Pinpoint the cell where the given text exists, returning its (X, Y) midpoint coordinate. 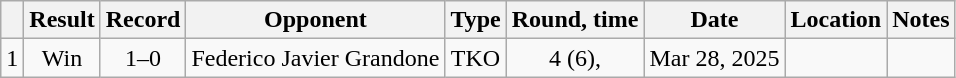
Opponent (316, 20)
Round, time (575, 20)
4 (6), (575, 58)
Notes (921, 20)
Location (836, 20)
1–0 (143, 58)
Type (476, 20)
Record (143, 20)
1 (12, 58)
Mar 28, 2025 (714, 58)
Win (62, 58)
Federico Javier Grandone (316, 58)
TKO (476, 58)
Result (62, 20)
Date (714, 20)
